Determine the (x, y) coordinate at the center of the cell enclosing the given text.  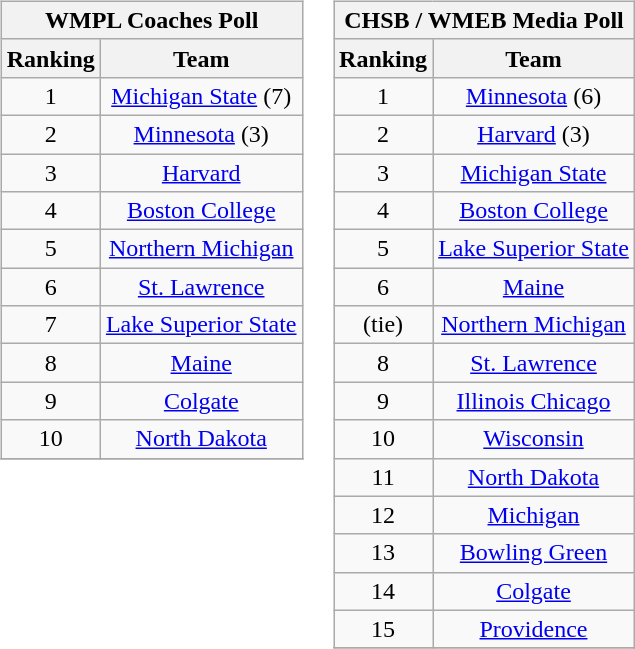
Minnesota (6) (534, 96)
Providence (534, 629)
Michigan (534, 515)
15 (384, 629)
Illinois Chicago (534, 401)
Minnesota (3) (201, 134)
14 (384, 591)
Michigan State (534, 173)
Harvard (3) (534, 134)
(tie) (384, 325)
11 (384, 477)
Michigan State (7) (201, 96)
Harvard (201, 173)
13 (384, 553)
Bowling Green (534, 553)
CHSB / WMEB Media Poll (484, 20)
Wisconsin (534, 439)
WMPL Coaches Poll (152, 20)
7 (50, 325)
12 (384, 515)
